Identify which cell holds the provided text, then report its [x, y] central coordinate. 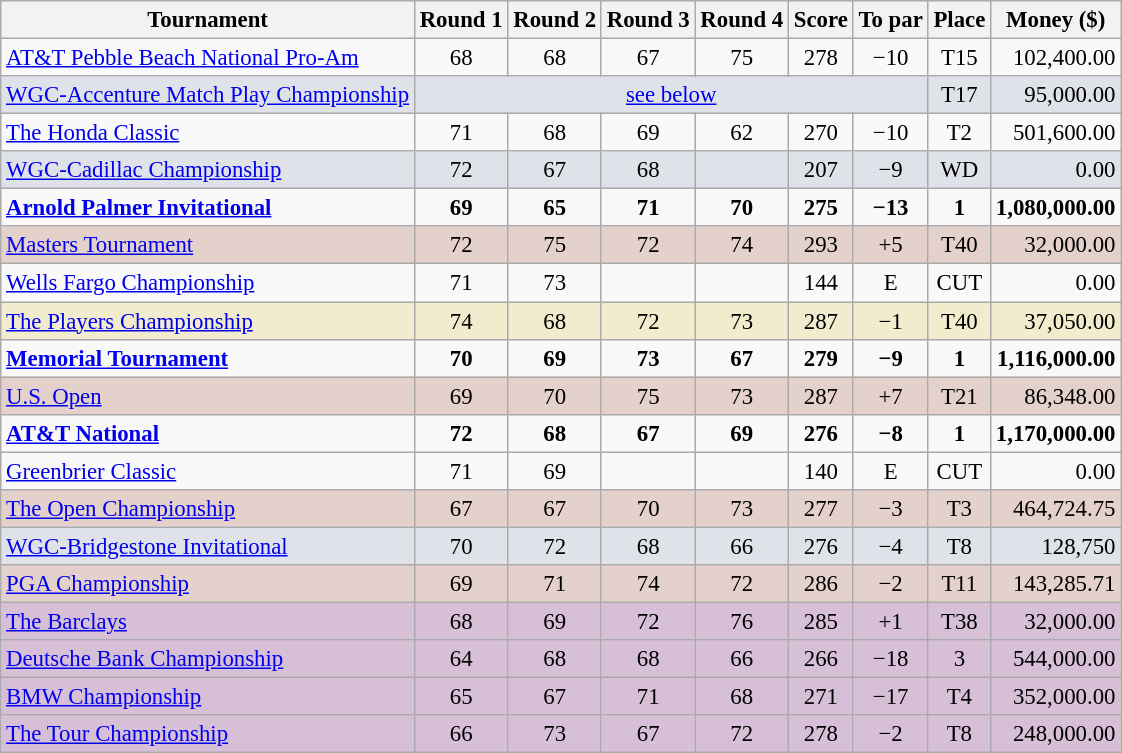
T38 [959, 621]
WD [959, 170]
BMW Championship [208, 697]
140 [822, 471]
143,285.71 [1056, 584]
T3 [959, 509]
+5 [890, 245]
270 [822, 133]
293 [822, 245]
1,080,000.00 [1056, 208]
286 [822, 584]
3 [959, 659]
T21 [959, 396]
102,400.00 [1056, 58]
207 [822, 170]
62 [742, 133]
76 [742, 621]
95,000.00 [1056, 95]
248,000.00 [1056, 734]
T17 [959, 95]
266 [822, 659]
+7 [890, 396]
U.S. Open [208, 396]
To par [890, 20]
−4 [890, 546]
PGA Championship [208, 584]
544,000.00 [1056, 659]
144 [822, 283]
−18 [890, 659]
−13 [890, 208]
The Tour Championship [208, 734]
Score [822, 20]
37,050.00 [1056, 321]
352,000.00 [1056, 697]
271 [822, 697]
275 [822, 208]
+1 [890, 621]
Arnold Palmer Invitational [208, 208]
The Barclays [208, 621]
T15 [959, 58]
Place [959, 20]
The Honda Classic [208, 133]
WGC-Bridgestone Invitational [208, 546]
277 [822, 509]
T4 [959, 697]
T11 [959, 584]
285 [822, 621]
464,724.75 [1056, 509]
Round 4 [742, 20]
86,348.00 [1056, 396]
WGC-Cadillac Championship [208, 170]
Memorial Tournament [208, 358]
1,116,000.00 [1056, 358]
Tournament [208, 20]
279 [822, 358]
Round 3 [648, 20]
AT&T Pebble Beach National Pro-Am [208, 58]
WGC-Accenture Match Play Championship [208, 95]
501,600.00 [1056, 133]
−8 [890, 433]
−17 [890, 697]
The Open Championship [208, 509]
Greenbrier Classic [208, 471]
Round 2 [555, 20]
64 [461, 659]
Deutsche Bank Championship [208, 659]
AT&T National [208, 433]
−1 [890, 321]
see below [671, 95]
1,170,000.00 [1056, 433]
Masters Tournament [208, 245]
Round 1 [461, 20]
T2 [959, 133]
−3 [890, 509]
Wells Fargo Championship [208, 283]
128,750 [1056, 546]
The Players Championship [208, 321]
Money ($) [1056, 20]
